Determine the (X, Y) coordinate at the center of the cell enclosing the given text.  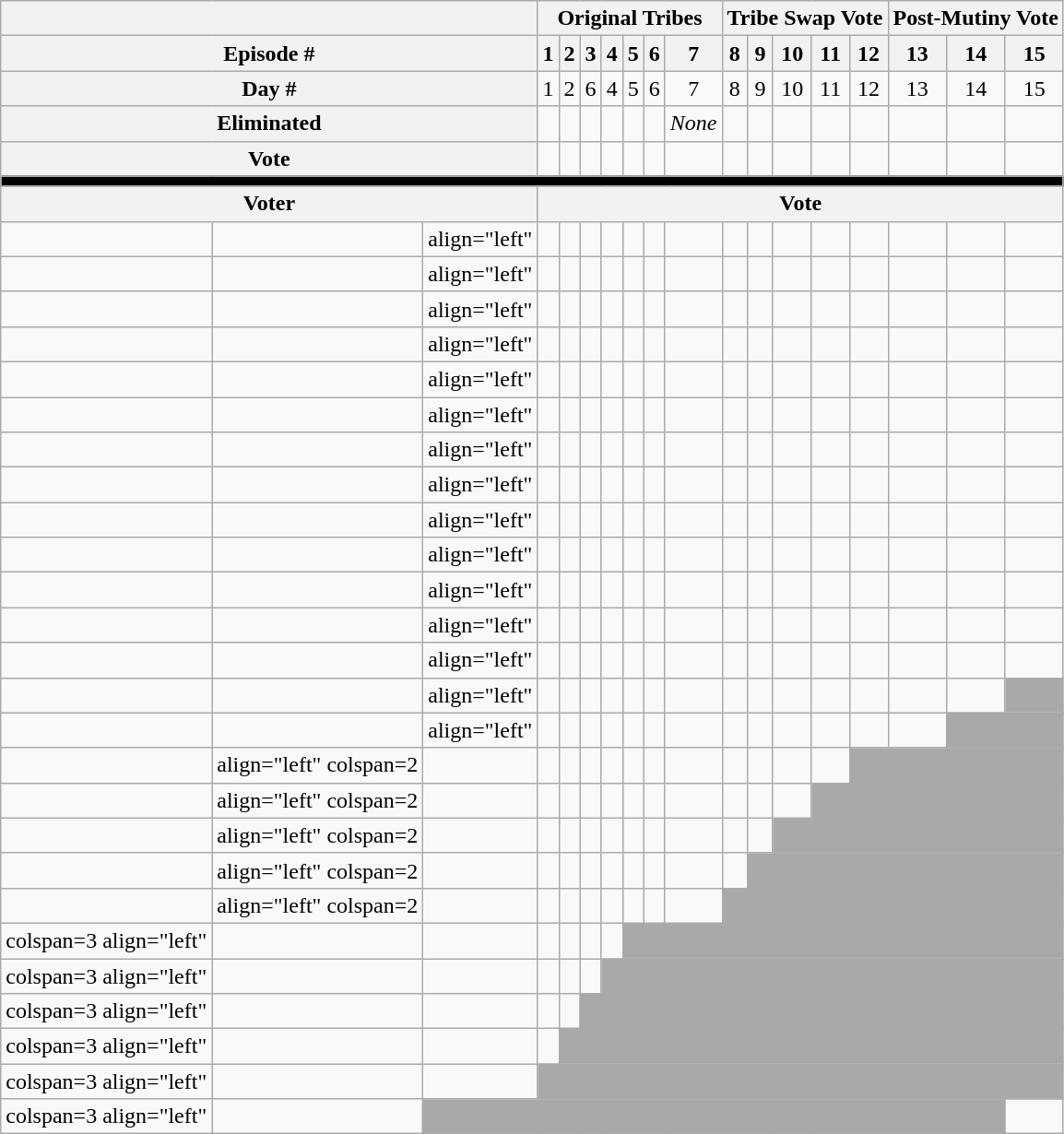
Tribe Swap Vote (805, 18)
None (693, 124)
Eliminated (269, 124)
3 (590, 53)
Post-Mutiny Vote (975, 18)
Voter (269, 204)
Day # (269, 89)
Episode # (269, 53)
Original Tribes (630, 18)
